Search for the cell housing the specified text and yield its [x, y] center coordinate. 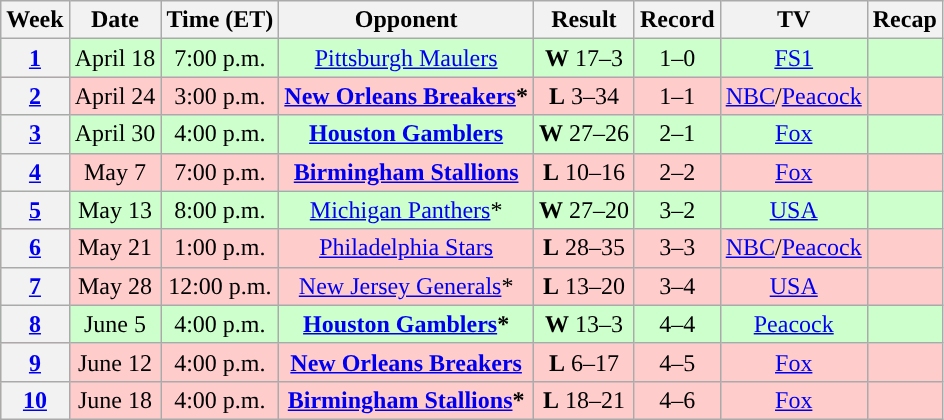
June 5 [115, 324]
May 13 [115, 210]
Result [584, 20]
1–1 [677, 96]
4–4 [677, 324]
New Jersey Generals* [406, 286]
6 [35, 248]
W 27–26 [584, 134]
Week [35, 20]
New Orleans Breakers* [406, 96]
Philadelphia Stars [406, 248]
L 18–21 [584, 400]
Recap [904, 20]
Pittsburgh Maulers [406, 58]
2–1 [677, 134]
Birmingham Stallions [406, 172]
April 18 [115, 58]
5 [35, 210]
New Orleans Breakers [406, 362]
L 3–34 [584, 96]
June 12 [115, 362]
Birmingham Stallions* [406, 400]
May 7 [115, 172]
2–2 [677, 172]
3–4 [677, 286]
9 [35, 362]
April 24 [115, 96]
L 28–35 [584, 248]
May 28 [115, 286]
April 30 [115, 134]
4–5 [677, 362]
FS1 [794, 58]
7 [35, 286]
1 [35, 58]
3:00 p.m. [220, 96]
8:00 p.m. [220, 210]
TV [794, 20]
4–6 [677, 400]
May 21 [115, 248]
10 [35, 400]
2 [35, 96]
June 18 [115, 400]
L 6–17 [584, 362]
Peacock [794, 324]
Time (ET) [220, 20]
Record [677, 20]
3 [35, 134]
8 [35, 324]
1–0 [677, 58]
Houston Gamblers* [406, 324]
W 27–20 [584, 210]
12:00 p.m. [220, 286]
W 17–3 [584, 58]
W 13–3 [584, 324]
Opponent [406, 20]
4 [35, 172]
Date [115, 20]
Houston Gamblers [406, 134]
3–3 [677, 248]
L 13–20 [584, 286]
Michigan Panthers* [406, 210]
3–2 [677, 210]
1:00 p.m. [220, 248]
L 10–16 [584, 172]
